Determine the [x, y] coordinate at the center of the cell enclosing the given text.  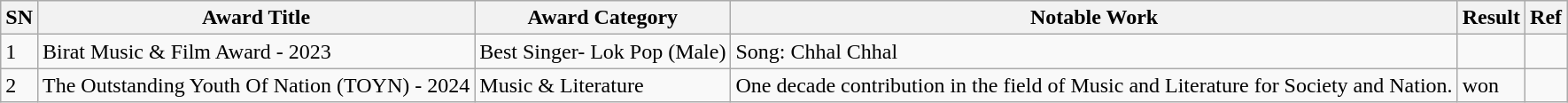
Music & Literature [602, 85]
Best Singer- Lok Pop (Male) [602, 51]
The Outstanding Youth Of Nation (TOYN) - 2024 [255, 85]
One decade contribution in the field of Music and Literature for Society and Nation. [1094, 85]
SN [19, 18]
won [1491, 85]
Ref [1547, 18]
2 [19, 85]
1 [19, 51]
Birat Music & Film Award - 2023 [255, 51]
Award Category [602, 18]
Song: Chhal Chhal [1094, 51]
Result [1491, 18]
Notable Work [1094, 18]
Award Title [255, 18]
